Capture the cell that displays the provided text and extract its (x, y) central coordinate. 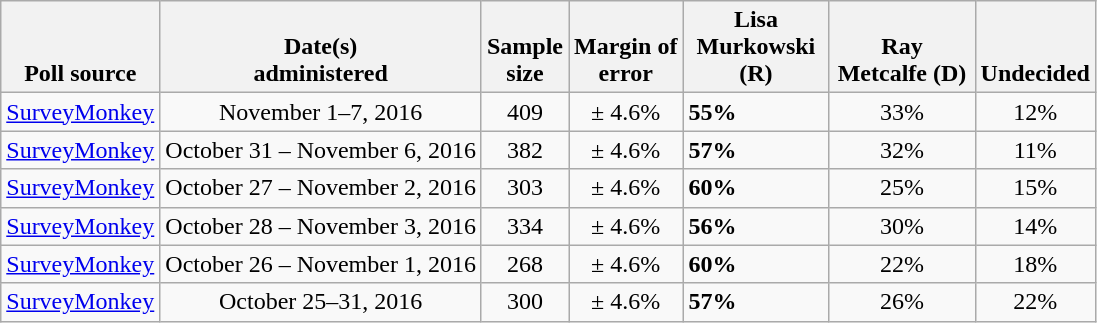
14% (1035, 226)
Date(s)administered (321, 47)
October 31 – November 6, 2016 (321, 150)
32% (902, 150)
October 28 – November 3, 2016 (321, 226)
334 (524, 226)
15% (1035, 188)
Margin oferror (626, 47)
October 26 – November 1, 2016 (321, 264)
12% (1035, 112)
55% (756, 112)
382 (524, 150)
26% (902, 302)
LisaMurkowski (R) (756, 47)
18% (1035, 264)
11% (1035, 150)
Samplesize (524, 47)
303 (524, 188)
409 (524, 112)
25% (902, 188)
33% (902, 112)
Undecided (1035, 47)
October 27 – November 2, 2016 (321, 188)
56% (756, 226)
October 25–31, 2016 (321, 302)
268 (524, 264)
RayMetcalfe (D) (902, 47)
November 1–7, 2016 (321, 112)
30% (902, 226)
300 (524, 302)
Poll source (80, 47)
